Output the [x, y] coordinate of the center of the cell containing the given text.  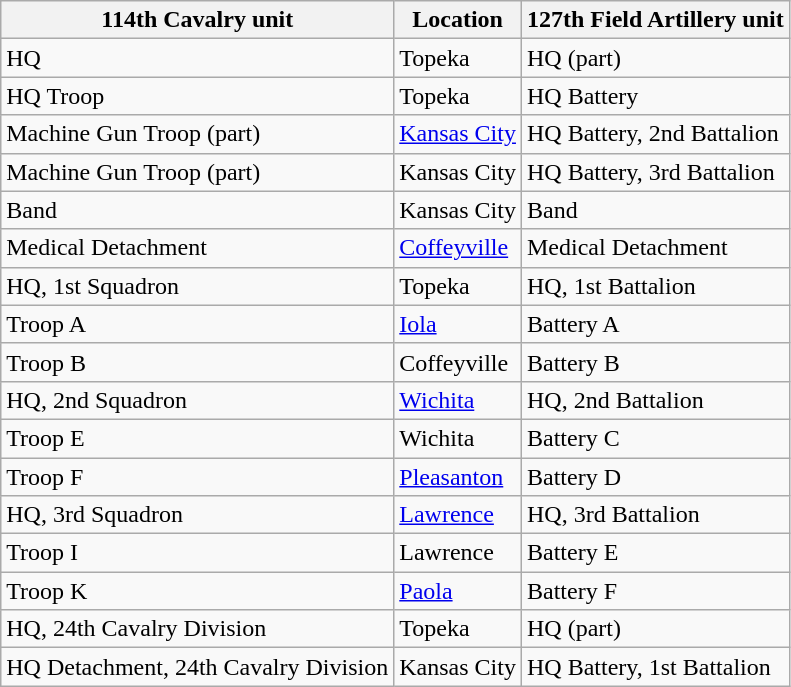
Iola [458, 324]
HQ Troop [198, 96]
HQ Battery [655, 96]
Pleasanton [458, 477]
HQ Battery, 3rd Battalion [655, 172]
Battery A [655, 324]
Troop K [198, 591]
Battery B [655, 362]
Battery F [655, 591]
HQ [198, 58]
HQ Battery, 2nd Battalion [655, 134]
Troop E [198, 438]
Battery D [655, 477]
HQ, 24th Cavalry Division [198, 629]
127th Field Artillery unit [655, 20]
Battery C [655, 438]
HQ Detachment, 24th Cavalry Division [198, 667]
Troop I [198, 553]
HQ, 2nd Squadron [198, 400]
Location [458, 20]
HQ, 3rd Squadron [198, 515]
114th Cavalry unit [198, 20]
HQ, 1st Battalion [655, 286]
HQ, 3rd Battalion [655, 515]
Paola [458, 591]
Troop A [198, 324]
HQ Battery, 1st Battalion [655, 667]
Troop F [198, 477]
HQ, 2nd Battalion [655, 400]
HQ, 1st Squadron [198, 286]
Battery E [655, 553]
Troop B [198, 362]
